Return (x, y) of the center of cell containing provided text 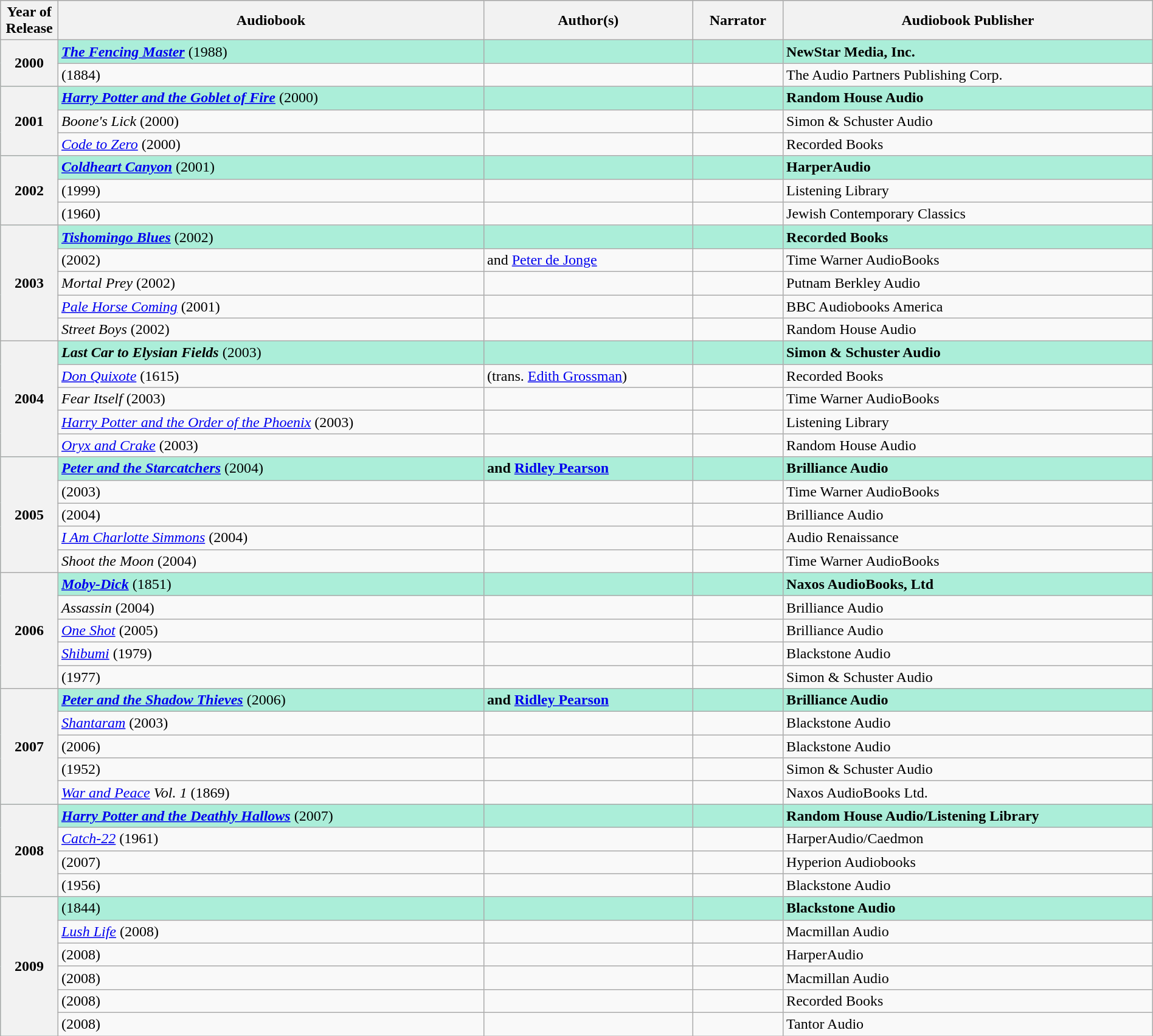
(2002) (271, 260)
(1960) (271, 214)
(trans. Edith Grossman) (589, 376)
Fear Itself (2003) (271, 399)
Harry Potter and the Order of the Phoenix (2003) (271, 422)
Shantaram (2003) (271, 723)
Coldheart Canyon (2001) (271, 167)
War and Peace Vol. 1 (1869) (271, 793)
Street Boys (2002) (271, 330)
Year of Release (29, 21)
Audiobook (271, 21)
Putnam Berkley Audio (968, 283)
Naxos AudioBooks Ltd. (968, 793)
(2003) (271, 492)
Tishomingo Blues (2002) (271, 237)
Lush Life (2008) (271, 931)
Peter and the Shadow Thieves (2006) (271, 700)
Hyperion Audiobooks (968, 862)
Last Car to Elysian Fields (2003) (271, 353)
Tantor Audio (968, 1024)
(1884) (271, 75)
BBC Audiobooks America (968, 306)
(1977) (271, 677)
Mortal Prey (2002) (271, 283)
Moby-Dick (1851) (271, 584)
Shoot the Moon (2004) (271, 561)
Pale Horse Coming (2001) (271, 306)
Peter and the Starcatchers (2004) (271, 468)
HarperAudio/Caedmon (968, 839)
Shibumi (1979) (271, 653)
(1956) (271, 885)
Don Quixote (1615) (271, 376)
Naxos AudioBooks, Ltd (968, 584)
2004 (29, 399)
2002 (29, 190)
(2007) (271, 862)
One Shot (2005) (271, 630)
Assassin (2004) (271, 607)
NewStar Media, Inc. (968, 52)
(2006) (271, 746)
and Peter de Jonge (589, 260)
Catch-22 (1961) (271, 839)
Code to Zero (2000) (271, 144)
Harry Potter and the Deathly Hallows (2007) (271, 816)
Audiobook Publisher (968, 21)
Jewish Contemporary Classics (968, 214)
2008 (29, 850)
Oryx and Crake (2003) (271, 445)
Audio Renaissance (968, 538)
2009 (29, 966)
2003 (29, 283)
(2004) (271, 515)
(1952) (271, 770)
2001 (29, 121)
2005 (29, 515)
(1844) (271, 908)
2007 (29, 746)
The Fencing Master (1988) (271, 52)
The Audio Partners Publishing Corp. (968, 75)
Boone's Lick (2000) (271, 121)
I Am Charlotte Simmons (2004) (271, 538)
2000 (29, 63)
Author(s) (589, 21)
Harry Potter and the Goblet of Fire (2000) (271, 98)
2006 (29, 630)
Narrator (738, 21)
(1999) (271, 190)
Random House Audio/Listening Library (968, 816)
